Identify which cell holds the provided text, then report its (X, Y) central coordinate. 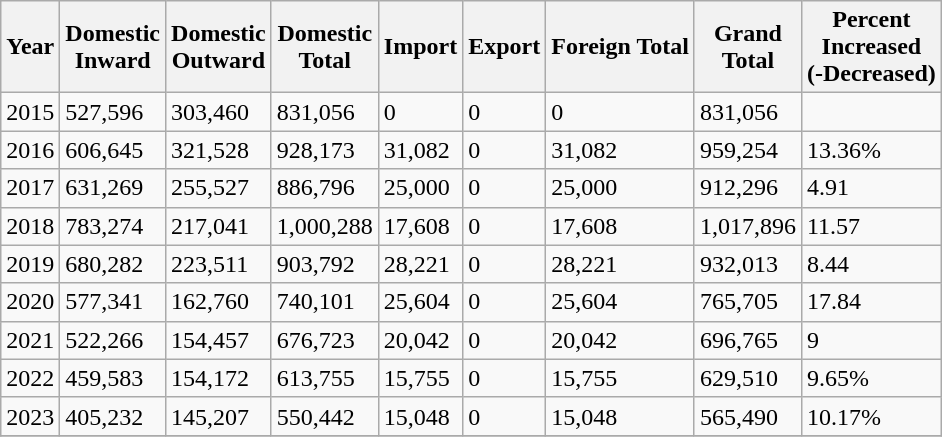
676,723 (324, 340)
959,254 (748, 150)
217,041 (219, 226)
550,442 (324, 416)
321,528 (219, 150)
DomesticOutward (219, 47)
10.17% (871, 416)
9.65% (871, 378)
13.36% (871, 150)
Export (504, 47)
2021 (30, 340)
765,705 (748, 302)
17.84 (871, 302)
631,269 (113, 188)
DomesticTotal (324, 47)
459,583 (113, 378)
2019 (30, 264)
2018 (30, 226)
527,596 (113, 112)
GrandTotal (748, 47)
1,017,896 (748, 226)
2017 (30, 188)
9 (871, 340)
577,341 (113, 302)
Import (420, 47)
928,173 (324, 150)
154,457 (219, 340)
2022 (30, 378)
145,207 (219, 416)
565,490 (748, 416)
PercentIncreased(-Decreased) (871, 47)
932,013 (748, 264)
DomesticInward (113, 47)
154,172 (219, 378)
1,000,288 (324, 226)
2020 (30, 302)
303,460 (219, 112)
Year (30, 47)
11.57 (871, 226)
2015 (30, 112)
255,527 (219, 188)
740,101 (324, 302)
903,792 (324, 264)
4.91 (871, 188)
8.44 (871, 264)
606,645 (113, 150)
680,282 (113, 264)
696,765 (748, 340)
2023 (30, 416)
2016 (30, 150)
Foreign Total (620, 47)
162,760 (219, 302)
912,296 (748, 188)
522,266 (113, 340)
613,755 (324, 378)
783,274 (113, 226)
223,511 (219, 264)
405,232 (113, 416)
629,510 (748, 378)
886,796 (324, 188)
